From the cell containing the given text, extract its center point as [X, Y] coordinate. 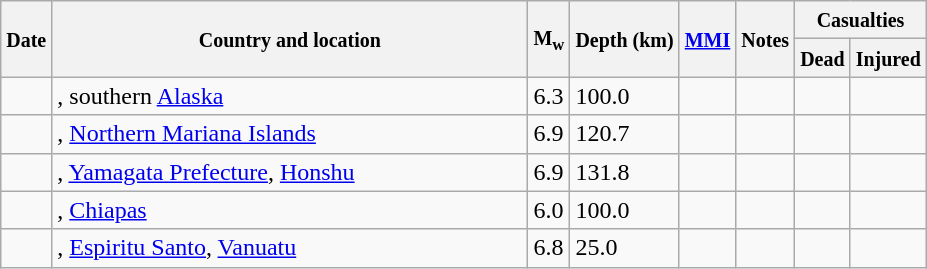
6.0 [549, 210]
25.0 [624, 248]
6.8 [549, 248]
Mw [549, 39]
Date [26, 39]
Dead [823, 58]
Injured [888, 58]
, southern Alaska [290, 96]
MMI [708, 39]
Notes [766, 39]
6.3 [549, 96]
Depth (km) [624, 39]
, Espiritu Santo, Vanuatu [290, 248]
, Yamagata Prefecture, Honshu [290, 172]
120.7 [624, 134]
, Chiapas [290, 210]
, Northern Mariana Islands [290, 134]
Casualties [861, 20]
131.8 [624, 172]
Country and location [290, 39]
